Pinpoint the cell where the given text exists, returning its [x, y] midpoint coordinate. 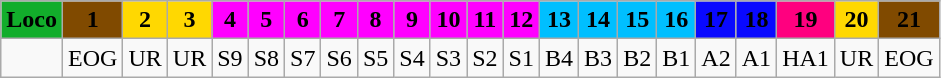
14 [598, 20]
S5 [375, 58]
21 [909, 20]
13 [560, 20]
6 [303, 20]
Loco [32, 20]
10 [448, 20]
5 [266, 20]
11 [485, 20]
8 [375, 20]
16 [676, 20]
S4 [412, 58]
3 [189, 20]
15 [638, 20]
4 [230, 20]
7 [339, 20]
20 [856, 20]
HA1 [806, 58]
A1 [756, 58]
12 [521, 20]
S9 [230, 58]
B2 [638, 58]
17 [716, 20]
S6 [339, 58]
B1 [676, 58]
B3 [598, 58]
1 [92, 20]
2 [145, 20]
S7 [303, 58]
18 [756, 20]
A2 [716, 58]
S2 [485, 58]
S3 [448, 58]
S8 [266, 58]
9 [412, 20]
B4 [560, 58]
19 [806, 20]
S1 [521, 58]
